Scan for the cell matching the given text and deliver its [x, y] coordinate at center. 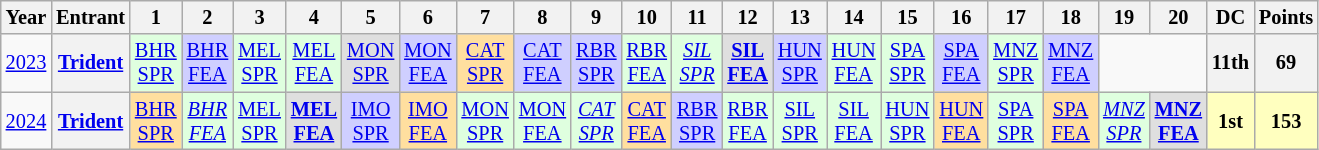
Entrant [90, 17]
13 [800, 17]
3 [260, 17]
9 [596, 17]
IMOSPR [370, 121]
6 [428, 17]
1 [156, 17]
2 [208, 17]
2024 [26, 121]
7 [484, 17]
11 [697, 17]
1st [1230, 121]
16 [961, 17]
4 [314, 17]
5 [370, 17]
2023 [26, 63]
18 [1070, 17]
19 [1124, 17]
10 [646, 17]
IMOFEA [428, 121]
20 [1178, 17]
Points [1286, 17]
14 [854, 17]
17 [1016, 17]
DC [1230, 17]
8 [542, 17]
12 [747, 17]
Year [26, 17]
15 [907, 17]
11th [1230, 63]
69 [1286, 63]
153 [1286, 121]
